Determine the (X, Y) coordinate at the center of the cell enclosing the given text.  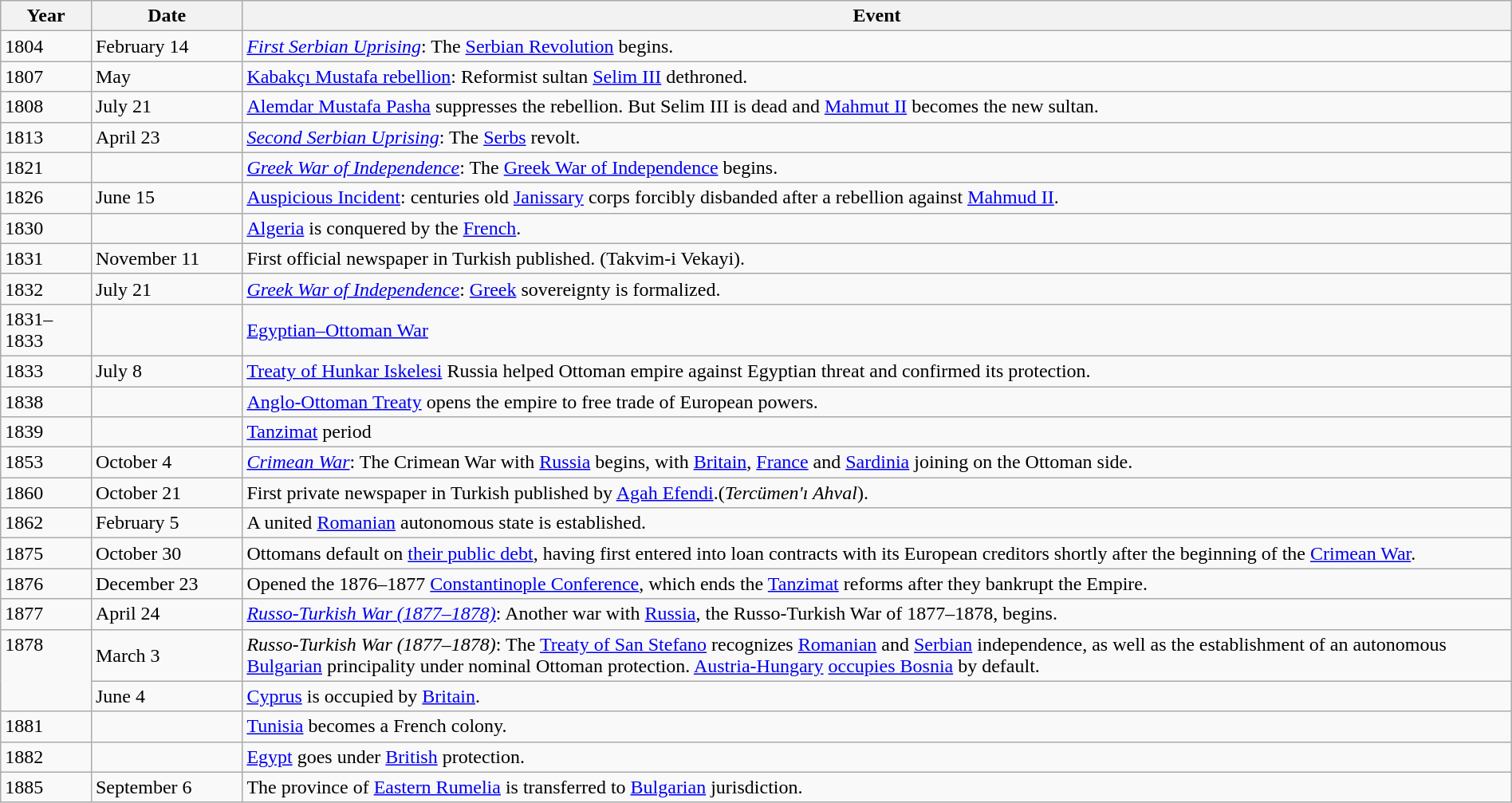
Egypt goes under British protection. (877, 757)
Tunisia becomes a French colony. (877, 726)
July 8 (166, 371)
Alemdar Mustafa Pasha suppresses the rebellion. But Selim III is dead and Mahmut II becomes the new sultan. (877, 107)
1860 (46, 493)
Algeria is conquered by the French. (877, 228)
1808 (46, 107)
October 4 (166, 463)
Treaty of Hunkar Iskelesi Russia helped Ottoman empire against Egyptian threat and confirmed its protection. (877, 371)
1804 (46, 46)
1826 (46, 198)
1881 (46, 726)
1831–1833 (46, 330)
Tanzimat period (877, 432)
February 5 (166, 523)
Opened the 1876–1877 Constantinople Conference, which ends the Tanzimat reforms after they bankrupt the Empire. (877, 584)
1821 (46, 167)
1882 (46, 757)
1833 (46, 371)
Year (46, 16)
1877 (46, 614)
Second Serbian Uprising: The Serbs revolt. (877, 137)
1876 (46, 584)
March 3 (166, 655)
Egyptian–Ottoman War (877, 330)
April 23 (166, 137)
1830 (46, 228)
Crimean War: The Crimean War with Russia begins, with Britain, France and Sardinia joining on the Ottoman side. (877, 463)
Anglo-Ottoman Treaty opens the empire to free trade of European powers. (877, 401)
Date (166, 16)
Cyprus is occupied by Britain. (877, 696)
1838 (46, 401)
December 23 (166, 584)
Auspicious Incident: centuries old Janissary corps forcibly disbanded after a rebellion against Mahmud II. (877, 198)
1839 (46, 432)
1807 (46, 77)
June 4 (166, 696)
1875 (46, 553)
Kabakçı Mustafa rebellion: Reformist sultan Selim III dethroned. (877, 77)
September 6 (166, 787)
Greek War of Independence: Greek sovereignty is formalized. (877, 289)
February 14 (166, 46)
1832 (46, 289)
1878 (46, 670)
June 15 (166, 198)
First Serbian Uprising: The Serbian Revolution begins. (877, 46)
The province of Eastern Rumelia is transferred to Bulgarian jurisdiction. (877, 787)
May (166, 77)
October 30 (166, 553)
First official newspaper in Turkish published. (Takvim-i Vekayi). (877, 258)
Event (877, 16)
1885 (46, 787)
1853 (46, 463)
October 21 (166, 493)
First private newspaper in Turkish published by Agah Efendi.(Tercümen'ı Ahval). (877, 493)
April 24 (166, 614)
1813 (46, 137)
Russo-Turkish War (1877–1878): Another war with Russia, the Russo-Turkish War of 1877–1878, begins. (877, 614)
A united Romanian autonomous state is established. (877, 523)
1831 (46, 258)
November 11 (166, 258)
1862 (46, 523)
Greek War of Independence: The Greek War of Independence begins. (877, 167)
